Scan for the cell matching the given text and deliver its (X, Y) coordinate at center. 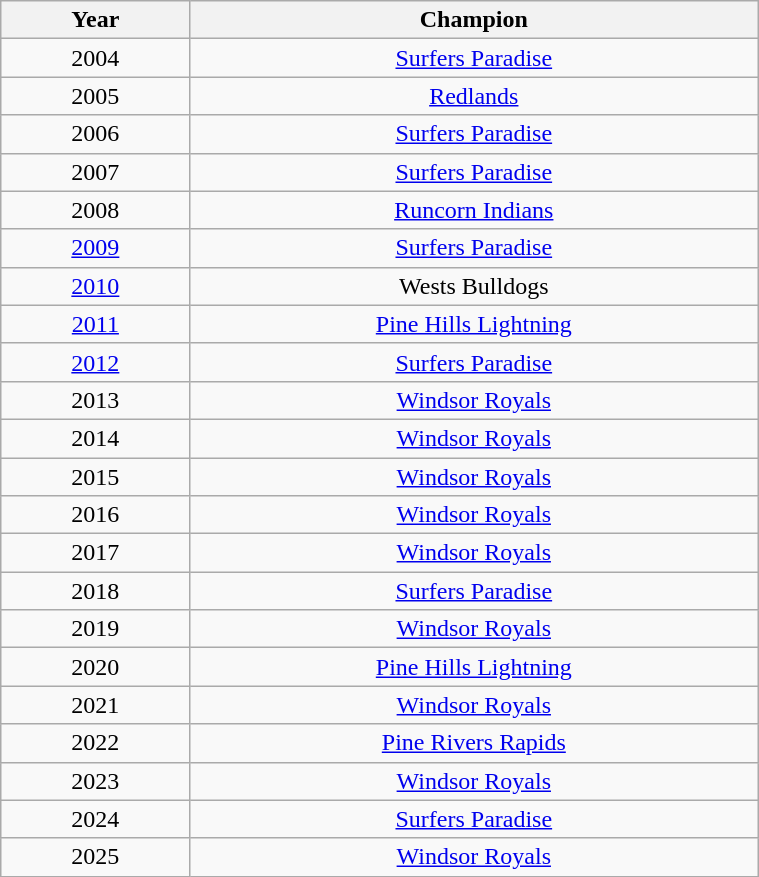
2025 (96, 857)
Pine Rivers Rapids (474, 743)
2016 (96, 515)
2015 (96, 477)
2007 (96, 172)
2018 (96, 591)
2012 (96, 362)
2020 (96, 667)
2021 (96, 705)
2024 (96, 819)
Wests Bulldogs (474, 286)
Year (96, 20)
Champion (474, 20)
Runcorn Indians (474, 210)
2005 (96, 96)
2006 (96, 134)
2009 (96, 248)
2011 (96, 324)
2014 (96, 438)
2013 (96, 400)
2010 (96, 286)
2008 (96, 210)
2017 (96, 553)
2022 (96, 743)
2019 (96, 629)
Redlands (474, 96)
2023 (96, 781)
2004 (96, 58)
